Return (x, y) of the center of cell containing provided text 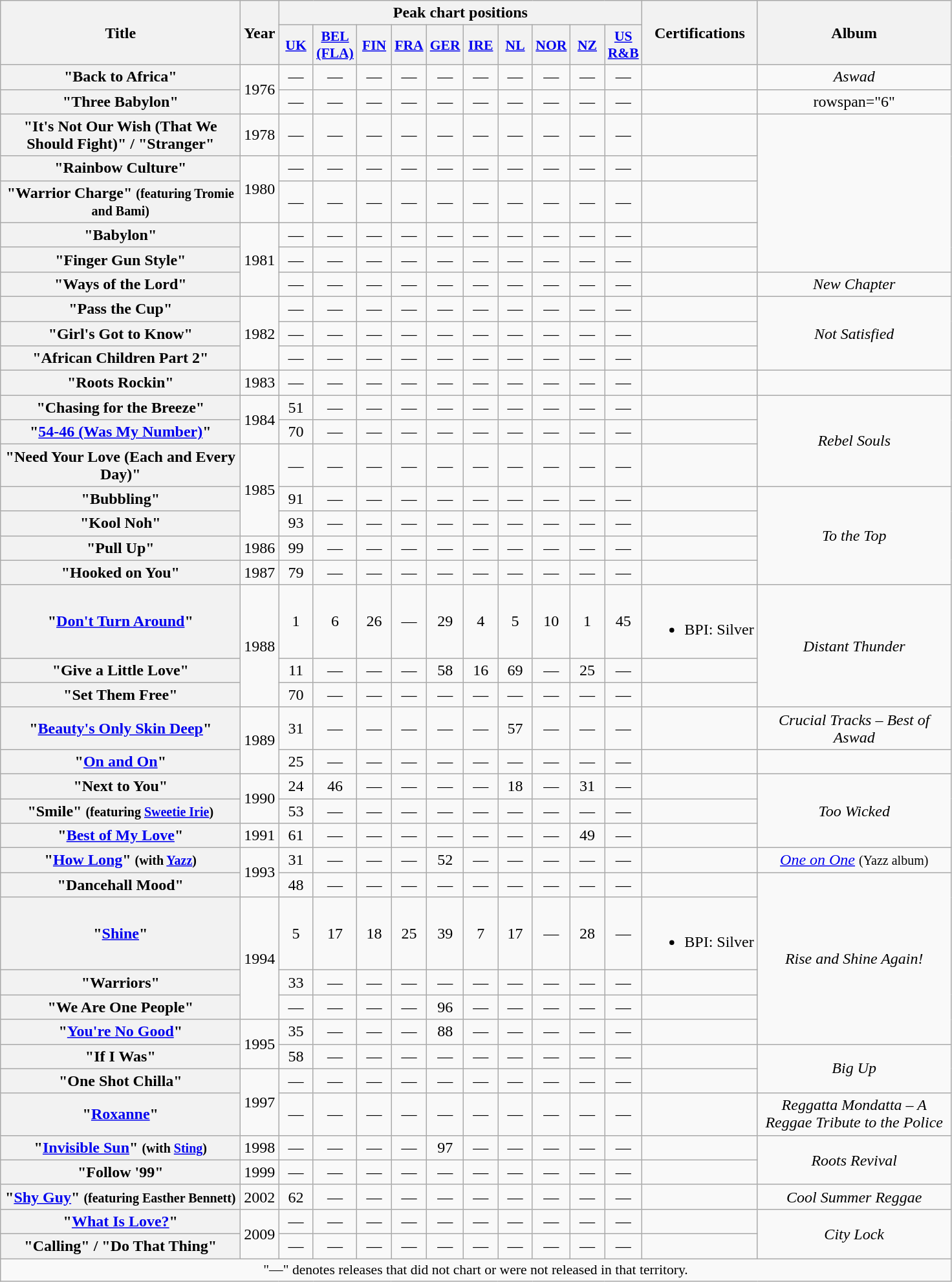
"Pull Up" (120, 548)
BEL (FLA) (335, 45)
29 (445, 621)
FIN (374, 45)
16 (481, 670)
"What Is Love?" (120, 1221)
"On and On" (120, 761)
"Follow '99" (120, 1172)
Title (120, 32)
97 (445, 1147)
Cool Summer Reggae (854, 1197)
"Beauty's Only Skin Deep" (120, 728)
City Lock (854, 1233)
"Best of My Love" (120, 836)
"Babylon" (120, 235)
Not Satisfied (854, 333)
Peak chart positions (460, 13)
"Set Them Free" (120, 695)
US R&B (623, 45)
"Rainbow Culture" (120, 168)
"—" denotes releases that did not chart or were not released in that territory. (476, 1270)
"Ways of the Lord" (120, 284)
1989 (260, 740)
"Three Babylon" (120, 102)
1980 (260, 189)
1983 (260, 383)
Rebel Souls (854, 441)
45 (623, 621)
"Invisible Sun" (with Sting) (120, 1147)
26 (374, 621)
FRA (409, 45)
93 (296, 523)
"Dancehall Mood" (120, 885)
IRE (481, 45)
2002 (260, 1197)
Aswad (854, 77)
33 (296, 983)
7 (481, 934)
"African Children Part 2" (120, 358)
79 (296, 572)
1988 (260, 646)
"Calling" / "Do That Thing" (120, 1246)
53 (296, 810)
49 (587, 836)
Album (854, 32)
1986 (260, 548)
48 (296, 885)
1995 (260, 1044)
57 (515, 728)
52 (445, 860)
UK (296, 45)
28 (587, 934)
Big Up (854, 1069)
1994 (260, 959)
"Warrior Charge" (featuring Tromie and Bami) (120, 202)
"Shy Guy" (featuring Easther Bennett) (120, 1197)
"Hooked on You" (120, 572)
1982 (260, 333)
Rise and Shine Again! (854, 959)
NZ (587, 45)
"Back to Africa" (120, 77)
1991 (260, 836)
1987 (260, 572)
"Roxanne" (120, 1114)
NL (515, 45)
"You're No Good" (120, 1032)
GER (445, 45)
"Shine" (120, 934)
"54-46 (Was My Number)" (120, 432)
New Chapter (854, 284)
"Give a Little Love" (120, 670)
1976 (260, 89)
Reggatta Mondatta – A Reggae Tribute to the Police (854, 1114)
"Bubbling" (120, 499)
35 (296, 1032)
Too Wicked (854, 810)
1999 (260, 1172)
"One Shot Chilla" (120, 1081)
46 (335, 786)
"Don't Turn Around" (120, 621)
1985 (260, 490)
"Warriors" (120, 983)
99 (296, 548)
"Chasing for the Breeze" (120, 407)
88 (445, 1032)
"Kool Noh" (120, 523)
One on One (Yazz album) (854, 860)
"It's Not Our Wish (That We Should Fight)" / "Stranger" (120, 135)
Certifications (700, 32)
51 (296, 407)
24 (296, 786)
1981 (260, 259)
11 (296, 670)
39 (445, 934)
"Roots Rockin" (120, 383)
96 (445, 1007)
Distant Thunder (854, 646)
Crucial Tracks – Best of Aswad (854, 728)
rowspan="6" (854, 102)
"We Are One People" (120, 1007)
91 (296, 499)
4 (481, 621)
NOR (551, 45)
"If I Was" (120, 1056)
To the Top (854, 536)
1997 (260, 1102)
"Next to You" (120, 786)
"Pass the Cup" (120, 309)
1984 (260, 420)
1990 (260, 798)
"Girl's Got to Know" (120, 333)
62 (296, 1197)
61 (296, 836)
"Need Your Love (Each and Every Day)" (120, 466)
Year (260, 32)
2009 (260, 1233)
Roots Revival (854, 1160)
10 (551, 621)
"Finger Gun Style" (120, 259)
"How Long" (with Yazz) (120, 860)
1993 (260, 873)
1998 (260, 1147)
"Smile" (featuring Sweetie Irie) (120, 810)
1978 (260, 135)
6 (335, 621)
69 (515, 670)
